Provide the [X, Y] coordinate of the cell's center where the given text is located.  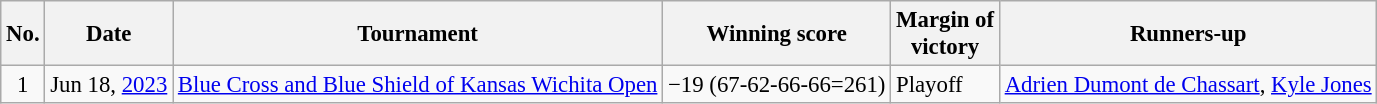
Date [109, 34]
Adrien Dumont de Chassart, Kyle Jones [1188, 85]
Playoff [946, 85]
−19 (67-62-66-66=261) [777, 85]
1 [23, 85]
No. [23, 34]
Runners-up [1188, 34]
Blue Cross and Blue Shield of Kansas Wichita Open [418, 85]
Winning score [777, 34]
Margin ofvictory [946, 34]
Tournament [418, 34]
Jun 18, 2023 [109, 85]
